Detect which cell encompasses the target text, then output its (x, y) center coordinate. 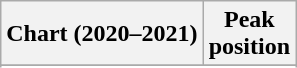
Chart (2020–2021) (102, 34)
Peakposition (249, 34)
